Find where the given text appears and provide that cell's center as [x, y] coordinate. 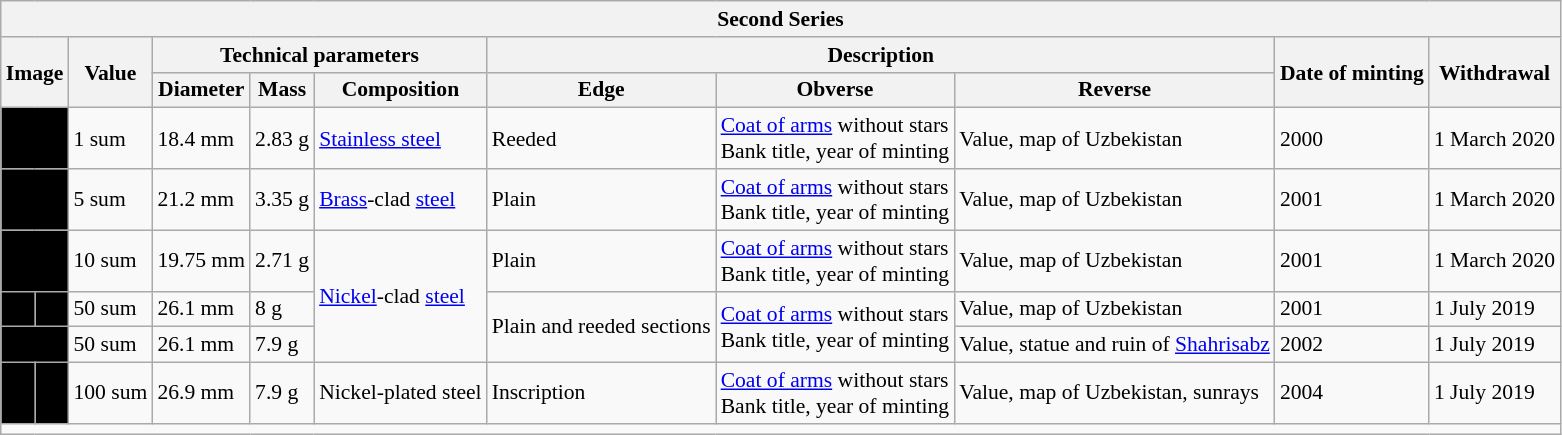
2002 [1352, 345]
100 sum [110, 394]
Edge [602, 90]
Brass-clad steel [400, 200]
Inscription [602, 394]
Plain and reeded sections [602, 326]
Date of minting [1352, 72]
Value [110, 72]
Withdrawal [1494, 72]
Diameter [201, 90]
5 sum [110, 200]
1 sum [110, 138]
26.9 mm [201, 394]
10 sum [110, 260]
19.75 mm [201, 260]
2.71 g [282, 260]
Stainless steel [400, 138]
Image [35, 72]
21.2 mm [201, 200]
2004 [1352, 394]
Nickel-plated steel [400, 394]
Second Series [780, 19]
3.35 g [282, 200]
2.83 g [282, 138]
18.4 mm [201, 138]
Reverse [1114, 90]
Obverse [836, 90]
Mass [282, 90]
Technical parameters [319, 55]
8 g [282, 309]
Value, map of Uzbekistan, sunrays [1114, 394]
Nickel-clad steel [400, 296]
Reeded [602, 138]
Value, statue and ruin of Shahrisabz [1114, 345]
2000 [1352, 138]
Description [881, 55]
Composition [400, 90]
